Find where the given text appears and provide that cell's center as [X, Y] coordinate. 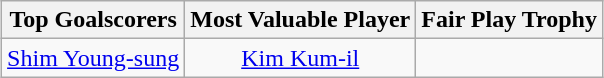
Fair Play Trophy [510, 20]
Kim Kum-il [300, 58]
Most Valuable Player [300, 20]
Shim Young-sung [94, 58]
Top Goalscorers [94, 20]
